Scan for the cell matching the given text and deliver its (x, y) coordinate at center. 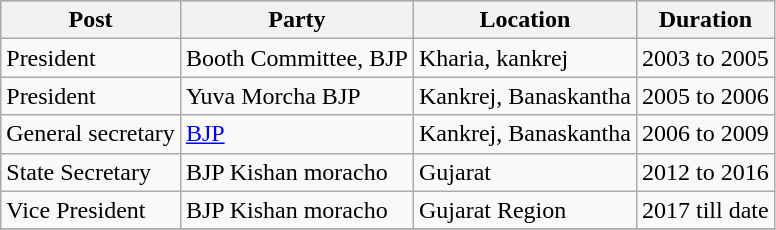
Party (296, 20)
Gujarat (524, 172)
Booth Committee, BJP (296, 58)
General secretary (91, 134)
Gujarat Region (524, 210)
Post (91, 20)
2017 till date (705, 210)
2005 to 2006 (705, 96)
Location (524, 20)
State Secretary (91, 172)
BJP (296, 134)
Kharia, kankrej (524, 58)
2003 to 2005 (705, 58)
Yuva Morcha BJP (296, 96)
2012 to 2016 (705, 172)
2006 to 2009 (705, 134)
Vice President (91, 210)
Duration (705, 20)
